Capture the cell that displays the provided text and extract its (x, y) central coordinate. 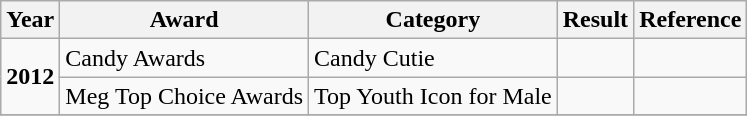
Candy Cutie (434, 58)
Result (595, 20)
Year (30, 20)
Meg Top Choice Awards (184, 96)
Category (434, 20)
Candy Awards (184, 58)
Top Youth Icon for Male (434, 96)
Award (184, 20)
2012 (30, 77)
Reference (690, 20)
